Search for the cell housing the specified text and yield its [x, y] center coordinate. 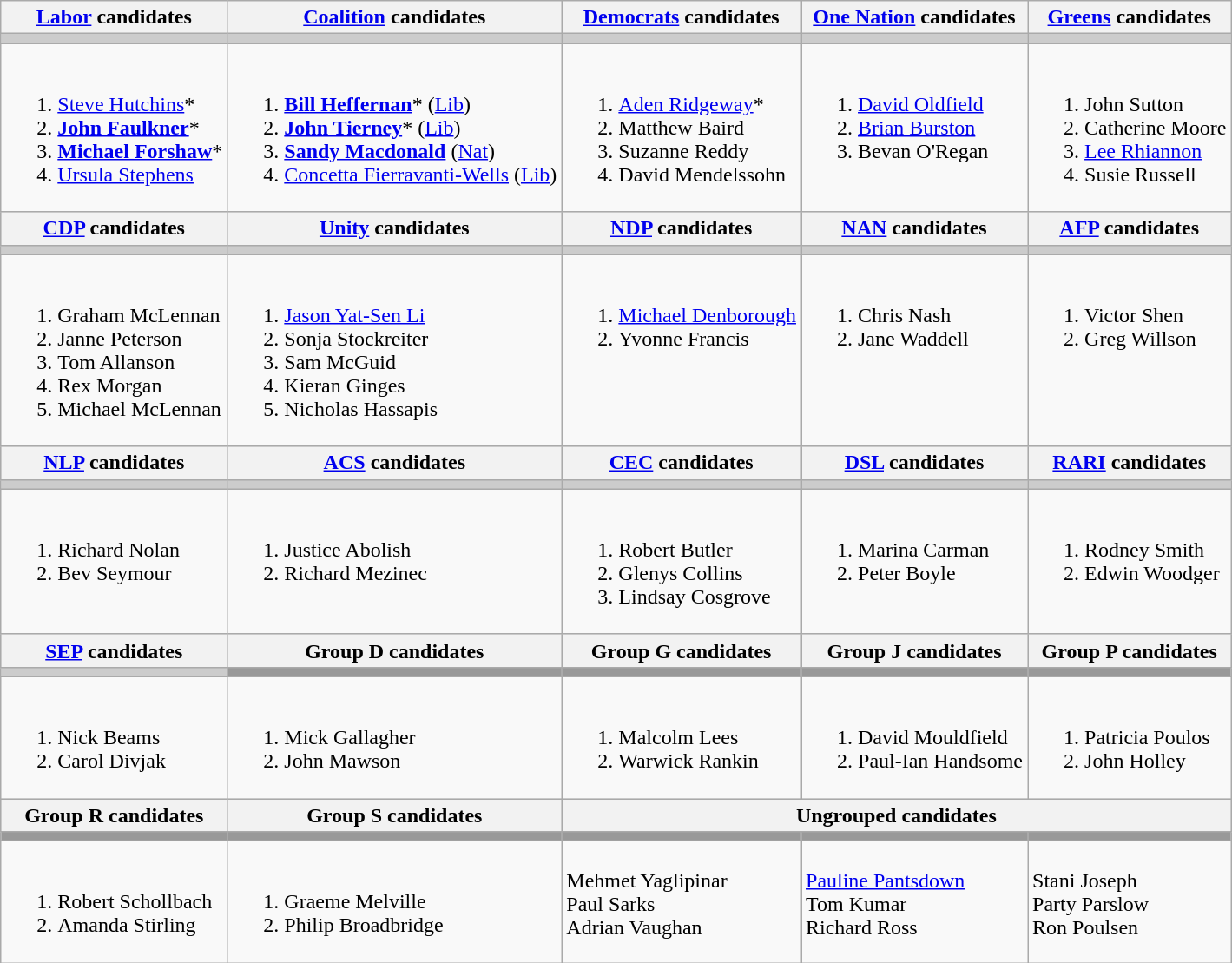
Robert SchollbachAmanda Stirling [115, 902]
Robert ButlerGlenys CollinsLindsay Cosgrove [682, 561]
Chris NashJane Waddell [913, 351]
Coalition candidates [394, 17]
Michael DenboroughYvonne Francis [682, 351]
CDP candidates [115, 228]
SEP candidates [115, 650]
ACS candidates [394, 463]
Unity candidates [394, 228]
Rodney SmithEdwin Woodger [1130, 561]
John SuttonCatherine MooreLee RhiannonSusie Russell [1130, 128]
Group P candidates [1130, 650]
Bill Heffernan* (Lib)John Tierney* (Lib)Sandy Macdonald (Nat)Concetta Fierravanti-Wells (Lib) [394, 128]
Justice AbolishRichard Mezinec [394, 561]
CEC candidates [682, 463]
Patricia PoulosJohn Holley [1130, 737]
Group D candidates [394, 650]
Group J candidates [913, 650]
One Nation candidates [913, 17]
Aden Ridgeway*Matthew BairdSuzanne ReddyDavid Mendelssohn [682, 128]
Malcolm LeesWarwick Rankin [682, 737]
Graeme MelvillePhilip Broadbridge [394, 902]
Nick BeamsCarol Divjak [115, 737]
David MouldfieldPaul-Ian Handsome [913, 737]
Pauline Pantsdown Tom Kumar Richard Ross [913, 902]
Greens candidates [1130, 17]
NDP candidates [682, 228]
Stani Joseph Party Parslow Ron Poulsen [1130, 902]
Marina CarmanPeter Boyle [913, 561]
NLP candidates [115, 463]
Steve Hutchins*John Faulkner*Michael Forshaw*Ursula Stephens [115, 128]
RARI candidates [1130, 463]
Labor candidates [115, 17]
David OldfieldBrian BurstonBevan O'Regan [913, 128]
Group R candidates [115, 815]
Richard NolanBev Seymour [115, 561]
Mick GallagherJohn Mawson [394, 737]
Democrats candidates [682, 17]
Victor ShenGreg Willson [1130, 351]
Ungrouped candidates [896, 815]
Group G candidates [682, 650]
AFP candidates [1130, 228]
Graham McLennanJanne PetersonTom AllansonRex MorganMichael McLennan [115, 351]
Group S candidates [394, 815]
DSL candidates [913, 463]
NAN candidates [913, 228]
Jason Yat-Sen LiSonja StockreiterSam McGuidKieran GingesNicholas Hassapis [394, 351]
Mehmet Yaglipinar Paul Sarks Adrian Vaughan [682, 902]
